From the cell containing the given text, extract its center point as (X, Y) coordinate. 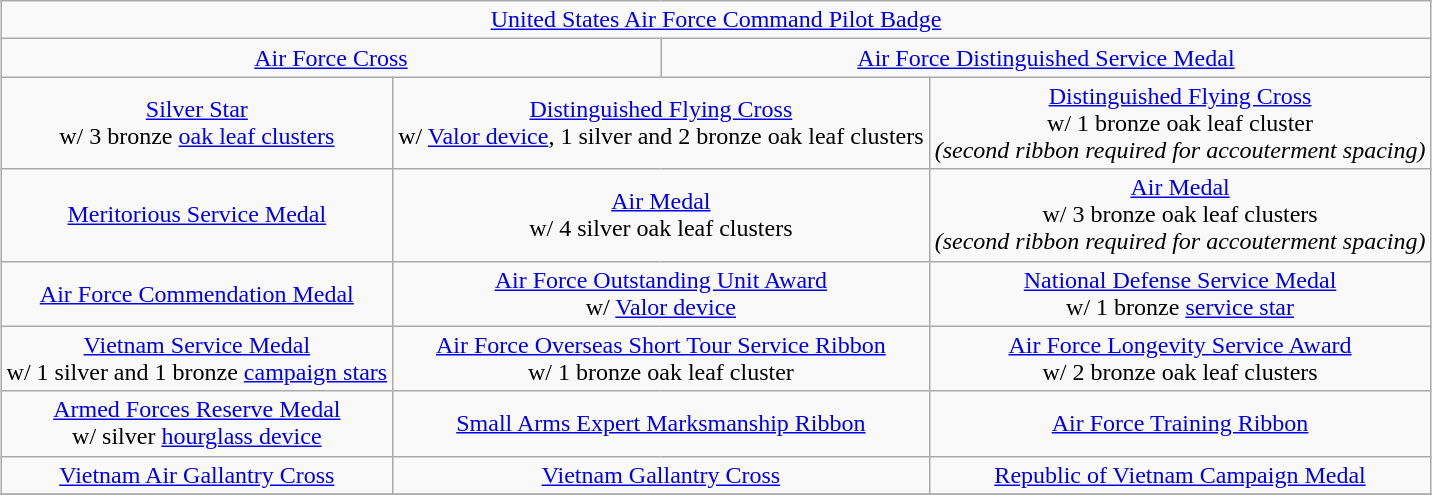
Air Medalw/ 3 bronze oak leaf clusters(second ribbon required for accouterment spacing) (1180, 215)
Vietnam Air Gallantry Cross (197, 475)
Air Force Overseas Short Tour Service Ribbonw/ 1 bronze oak leaf cluster (661, 358)
Air Force Longevity Service Awardw/ 2 bronze oak leaf clusters (1180, 358)
Vietnam Service Medalw/ 1 silver and 1 bronze campaign stars (197, 358)
United States Air Force Command Pilot Badge (716, 20)
National Defense Service Medalw/ 1 bronze service star (1180, 294)
Air Medalw/ 4 silver oak leaf clusters (661, 215)
Armed Forces Reserve Medalw/ silver hourglass device (197, 424)
Air Force Commendation Medal (197, 294)
Meritorious Service Medal (197, 215)
Silver Starw/ 3 bronze oak leaf clusters (197, 123)
Vietnam Gallantry Cross (661, 475)
Air Force Training Ribbon (1180, 424)
Air Force Distinguished Service Medal (1046, 58)
Air Force Cross (331, 58)
Republic of Vietnam Campaign Medal (1180, 475)
Air Force Outstanding Unit Awardw/ Valor device (661, 294)
Distinguished Flying Crossw/ Valor device, 1 silver and 2 bronze oak leaf clusters (661, 123)
Small Arms Expert Marksmanship Ribbon (661, 424)
Distinguished Flying Crossw/ 1 bronze oak leaf cluster(second ribbon required for accouterment spacing) (1180, 123)
